Search for the cell housing the specified text and yield its [x, y] center coordinate. 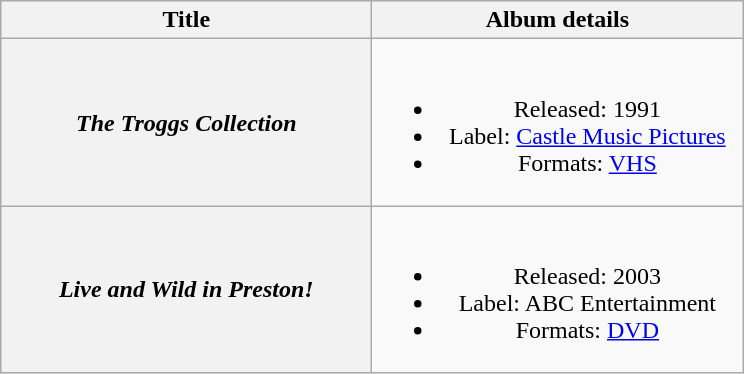
The Troggs Collection [186, 122]
Released: 2003Label: ABC EntertainmentFormats: DVD [558, 290]
Released: 1991Label: Castle Music PicturesFormats: VHS [558, 122]
Live and Wild in Preston! [186, 290]
Album details [558, 20]
Title [186, 20]
